Return [X, Y] of the center of cell containing provided text 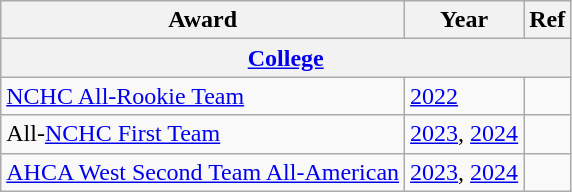
Year [464, 20]
AHCA West Second Team All-American [203, 172]
College [286, 58]
Ref [548, 20]
NCHC All-Rookie Team [203, 96]
All-NCHC First Team [203, 134]
2022 [464, 96]
Award [203, 20]
